Determine the [X, Y] coordinate at the center of the cell enclosing the given text.  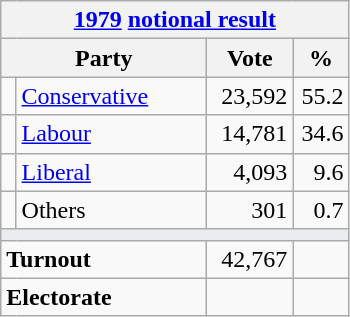
4,093 [250, 172]
Labour [112, 134]
1979 notional result [175, 20]
34.6 [321, 134]
9.6 [321, 172]
% [321, 58]
0.7 [321, 210]
Conservative [112, 96]
55.2 [321, 96]
301 [250, 210]
Party [104, 58]
Turnout [104, 259]
Liberal [112, 172]
Vote [250, 58]
Others [112, 210]
Electorate [104, 297]
42,767 [250, 259]
14,781 [250, 134]
23,592 [250, 96]
